Extract the [X, Y] coordinate from the center of the cell holding the provided text.  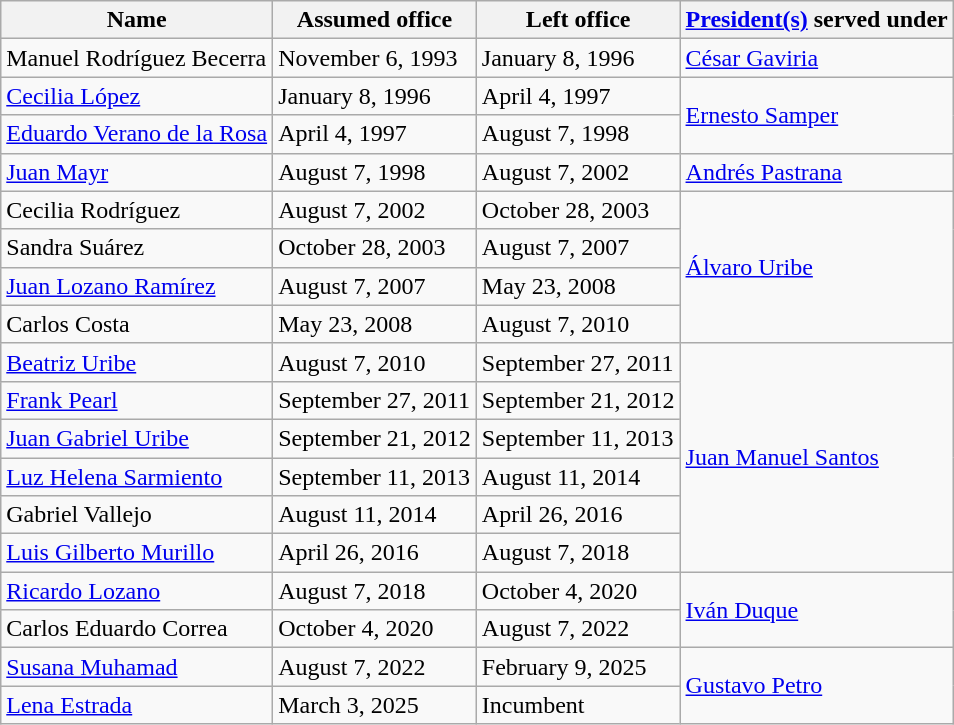
Juan Manuel Santos [816, 457]
Cecilia Rodríguez [137, 210]
Gustavo Petro [816, 686]
Juan Mayr [137, 172]
Gabriel Vallejo [137, 515]
Frank Pearl [137, 400]
February 9, 2025 [578, 667]
November 6, 1993 [375, 58]
Carlos Eduardo Correa [137, 629]
Name [137, 20]
Incumbent [578, 705]
Manuel Rodríguez Becerra [137, 58]
Luz Helena Sarmiento [137, 477]
Cecilia López [137, 96]
César Gaviria [816, 58]
Assumed office [375, 20]
Juan Gabriel Uribe [137, 438]
March 3, 2025 [375, 705]
Beatriz Uribe [137, 362]
Juan Lozano Ramírez [137, 286]
Left office [578, 20]
Ernesto Samper [816, 115]
Andrés Pastrana [816, 172]
Susana Muhamad [137, 667]
Lena Estrada [137, 705]
Luis Gilberto Murillo [137, 553]
Iván Duque [816, 610]
Sandra Suárez [137, 248]
Carlos Costa [137, 324]
Álvaro Uribe [816, 267]
President(s) served under [816, 20]
Ricardo Lozano [137, 591]
Eduardo Verano de la Rosa [137, 134]
